Output the [X, Y] coordinate of the center of the cell containing the given text.  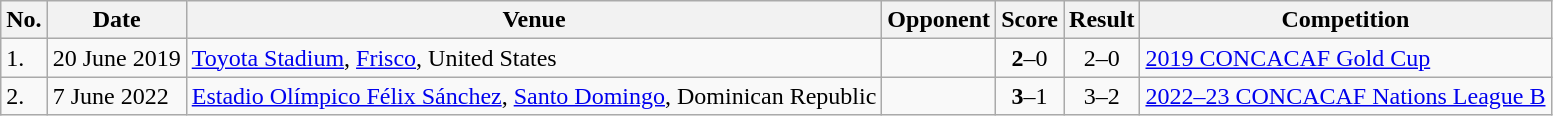
Venue [534, 20]
7 June 2022 [116, 96]
Competition [1346, 20]
2022–23 CONCACAF Nations League B [1346, 96]
20 June 2019 [116, 58]
Estadio Olímpico Félix Sánchez, Santo Domingo, Dominican Republic [534, 96]
3–1 [1030, 96]
2019 CONCACAF Gold Cup [1346, 58]
3–2 [1102, 96]
1. [24, 58]
Opponent [939, 20]
2. [24, 96]
No. [24, 20]
Result [1102, 20]
Toyota Stadium, Frisco, United States [534, 58]
Date [116, 20]
Score [1030, 20]
